From the cell containing the given text, extract its center point as [x, y] coordinate. 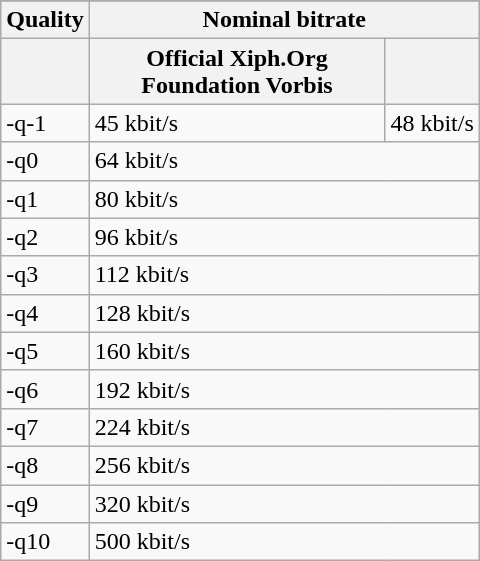
Nominal bitrate [284, 20]
224 kbit/s [284, 427]
112 kbit/s [284, 275]
64 kbit/s [284, 161]
128 kbit/s [284, 313]
-q4 [45, 313]
-q0 [45, 161]
-q3 [45, 275]
-q6 [45, 389]
45 kbit/s [237, 123]
-q8 [45, 465]
-q7 [45, 427]
-q1 [45, 199]
192 kbit/s [284, 389]
500 kbit/s [284, 542]
-q5 [45, 351]
-q10 [45, 542]
160 kbit/s [284, 351]
-q9 [45, 503]
Official Xiph.Org Foundation Vorbis [237, 72]
320 kbit/s [284, 503]
-q-1 [45, 123]
-q2 [45, 237]
256 kbit/s [284, 465]
Quality [45, 20]
80 kbit/s [284, 199]
48 kbit/s [432, 123]
96 kbit/s [284, 237]
